For the text-containing cell, return its midpoint in [x, y] coordinate format. 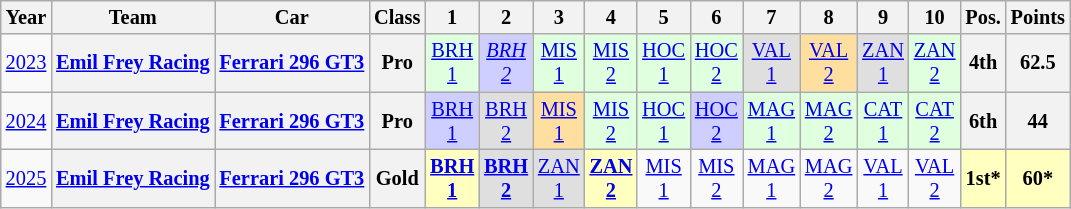
6 [716, 17]
Gold [397, 178]
Year [26, 17]
1 [452, 17]
44 [1038, 121]
CAT2 [935, 121]
2025 [26, 178]
Car [292, 17]
7 [772, 17]
2023 [26, 63]
1st* [982, 178]
CAT1 [883, 121]
10 [935, 17]
6th [982, 121]
9 [883, 17]
2 [506, 17]
Pos. [982, 17]
3 [559, 17]
62.5 [1038, 63]
4th [982, 63]
Class [397, 17]
5 [664, 17]
8 [828, 17]
4 [612, 17]
Team [132, 17]
2024 [26, 121]
60* [1038, 178]
Points [1038, 17]
